Determine the (X, Y) coordinate at the center of the cell enclosing the given text.  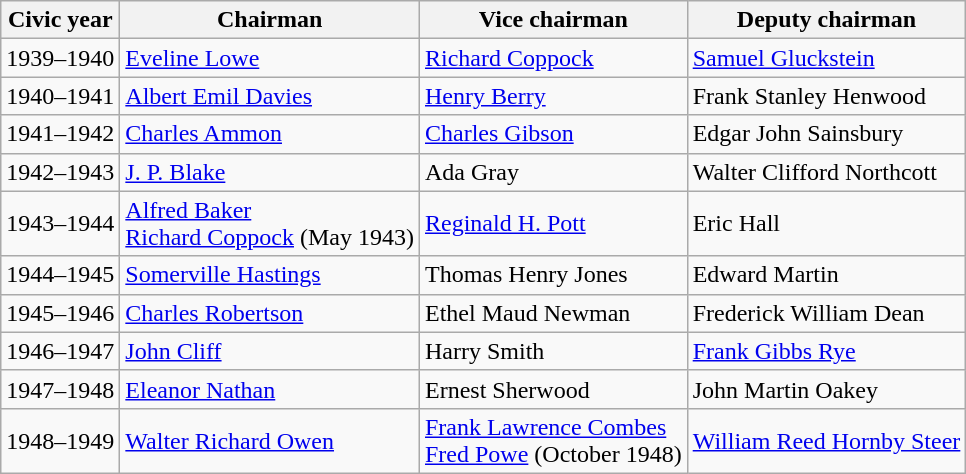
Frank Stanley Henwood (826, 96)
1943–1944 (60, 224)
Charles Robertson (270, 313)
Albert Emil Davies (270, 96)
Eveline Lowe (270, 58)
Civic year (60, 20)
Harry Smith (553, 351)
Walter Clifford Northcott (826, 172)
Edgar John Sainsbury (826, 134)
John Martin Oakey (826, 389)
1946–1947 (60, 351)
Thomas Henry Jones (553, 275)
Ethel Maud Newman (553, 313)
1942–1943 (60, 172)
Chairman (270, 20)
1947–1948 (60, 389)
William Reed Hornby Steer (826, 440)
1940–1941 (60, 96)
Edward Martin (826, 275)
Henry Berry (553, 96)
Frank Gibbs Rye (826, 351)
Ernest Sherwood (553, 389)
Charles Ammon (270, 134)
Richard Coppock (553, 58)
Samuel Gluckstein (826, 58)
Frank Lawrence CombesFred Powe (October 1948) (553, 440)
1939–1940 (60, 58)
1944–1945 (60, 275)
Frederick William Dean (826, 313)
J. P. Blake (270, 172)
Eric Hall (826, 224)
Vice chairman (553, 20)
Charles Gibson (553, 134)
Reginald H. Pott (553, 224)
1948–1949 (60, 440)
Ada Gray (553, 172)
John Cliff (270, 351)
Deputy chairman (826, 20)
1945–1946 (60, 313)
Eleanor Nathan (270, 389)
1941–1942 (60, 134)
Walter Richard Owen (270, 440)
Somerville Hastings (270, 275)
Alfred Baker Richard Coppock (May 1943) (270, 224)
